Identify which cell holds the provided text, then report its [x, y] central coordinate. 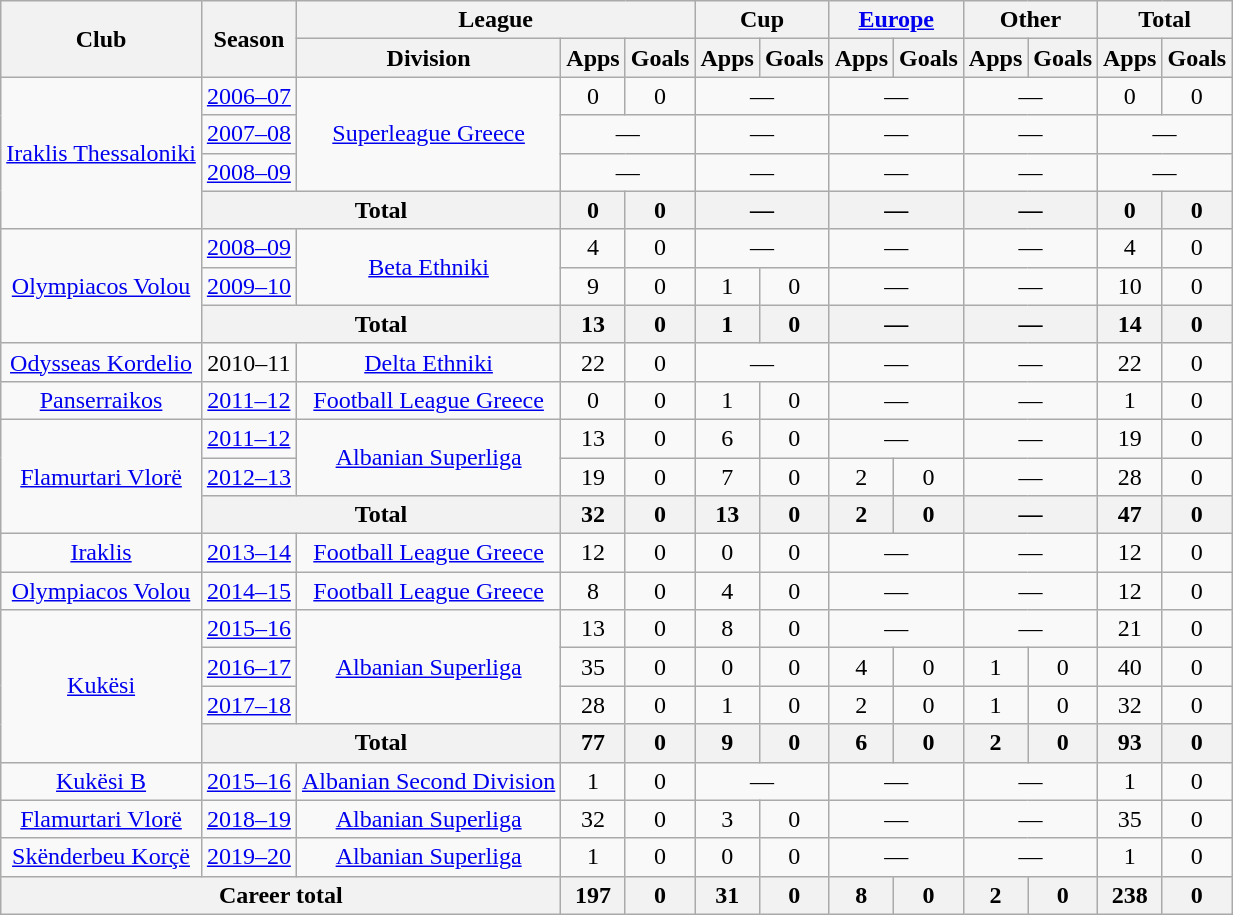
2006–07 [248, 96]
Odysseas Kordelio [102, 362]
2017–18 [248, 705]
Albanian Second Division [428, 781]
Division [428, 58]
7 [727, 477]
2014–15 [248, 591]
10 [1130, 286]
Kukësi B [102, 781]
2013–14 [248, 553]
Season [248, 39]
2012–13 [248, 477]
Skënderbeu Korçë [102, 857]
Panserraikos [102, 400]
Kukësi [102, 686]
League [496, 20]
31 [727, 895]
238 [1130, 895]
3 [727, 819]
Club [102, 39]
197 [593, 895]
93 [1130, 743]
2009–10 [248, 286]
47 [1130, 515]
14 [1130, 324]
2018–19 [248, 819]
Beta Ethniki [428, 267]
77 [593, 743]
Iraklis Thessaloniki [102, 153]
Cup [762, 20]
Other [1030, 20]
Iraklis [102, 553]
2019–20 [248, 857]
21 [1130, 629]
2016–17 [248, 667]
Delta Ethniki [428, 362]
Superleague Greece [428, 134]
2010–11 [248, 362]
Europe [896, 20]
Career total [281, 895]
40 [1130, 667]
2007–08 [248, 134]
